Find where the given text appears and provide that cell's center as (x, y) coordinate. 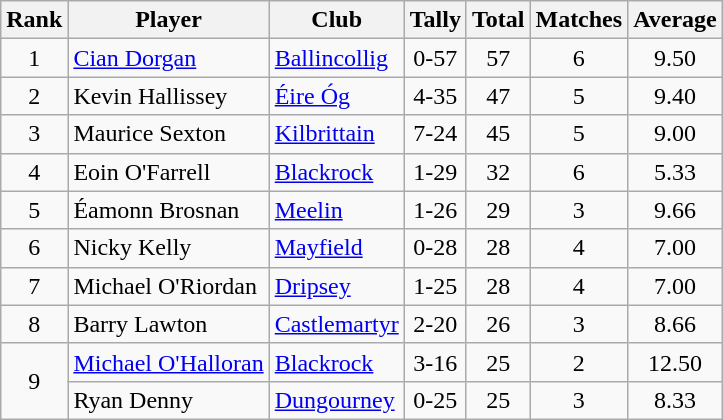
3-16 (435, 362)
57 (498, 58)
7 (34, 286)
1 (34, 58)
Dungourney (336, 400)
7-24 (435, 134)
Éamonn Brosnan (168, 210)
Maurice Sexton (168, 134)
Meelin (336, 210)
1-29 (435, 172)
Kilbrittain (336, 134)
9.00 (676, 134)
4-35 (435, 96)
9.66 (676, 210)
Cian Dorgan (168, 58)
Michael O'Riordan (168, 286)
Rank (34, 20)
Average (676, 20)
Tally (435, 20)
Michael O'Halloran (168, 362)
Total (498, 20)
0-25 (435, 400)
9 (34, 381)
1-26 (435, 210)
Ballincollig (336, 58)
9.50 (676, 58)
47 (498, 96)
Barry Lawton (168, 324)
8 (34, 324)
0-57 (435, 58)
45 (498, 134)
8.66 (676, 324)
Kevin Hallissey (168, 96)
Dripsey (336, 286)
1-25 (435, 286)
12.50 (676, 362)
2-20 (435, 324)
Ryan Denny (168, 400)
Club (336, 20)
Nicky Kelly (168, 248)
Castlemartyr (336, 324)
Player (168, 20)
32 (498, 172)
9.40 (676, 96)
Mayfield (336, 248)
26 (498, 324)
0-28 (435, 248)
29 (498, 210)
5.33 (676, 172)
Matches (579, 20)
Éire Óg (336, 96)
Eoin O'Farrell (168, 172)
8.33 (676, 400)
